Capture the cell that displays the provided text and extract its [x, y] central coordinate. 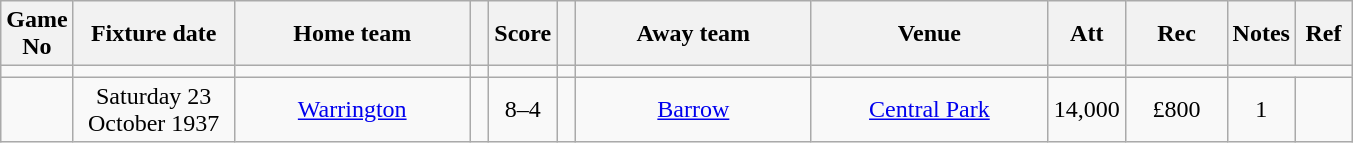
Barrow [693, 110]
Warrington [352, 110]
Rec [1176, 34]
Venue [929, 34]
£800 [1176, 110]
Central Park [929, 110]
Away team [693, 34]
Game No [37, 34]
Att [1086, 34]
Score [523, 34]
1 [1261, 110]
14,000 [1086, 110]
8–4 [523, 110]
Saturday 23 October 1937 [154, 110]
Fixture date [154, 34]
Home team [352, 34]
Ref [1323, 34]
Notes [1261, 34]
